Scan for the cell matching the given text and deliver its [X, Y] coordinate at center. 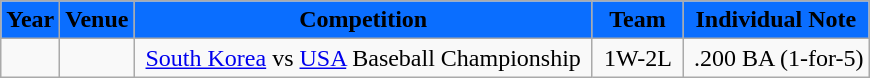
1W-2L [637, 58]
South Korea vs USA Baseball Championship [363, 58]
Individual Note [776, 20]
Team [637, 20]
Year [30, 20]
Competition [363, 20]
.200 BA (1-for-5) [776, 58]
Venue [97, 20]
